Detect which cell encompasses the target text, then output its (X, Y) center coordinate. 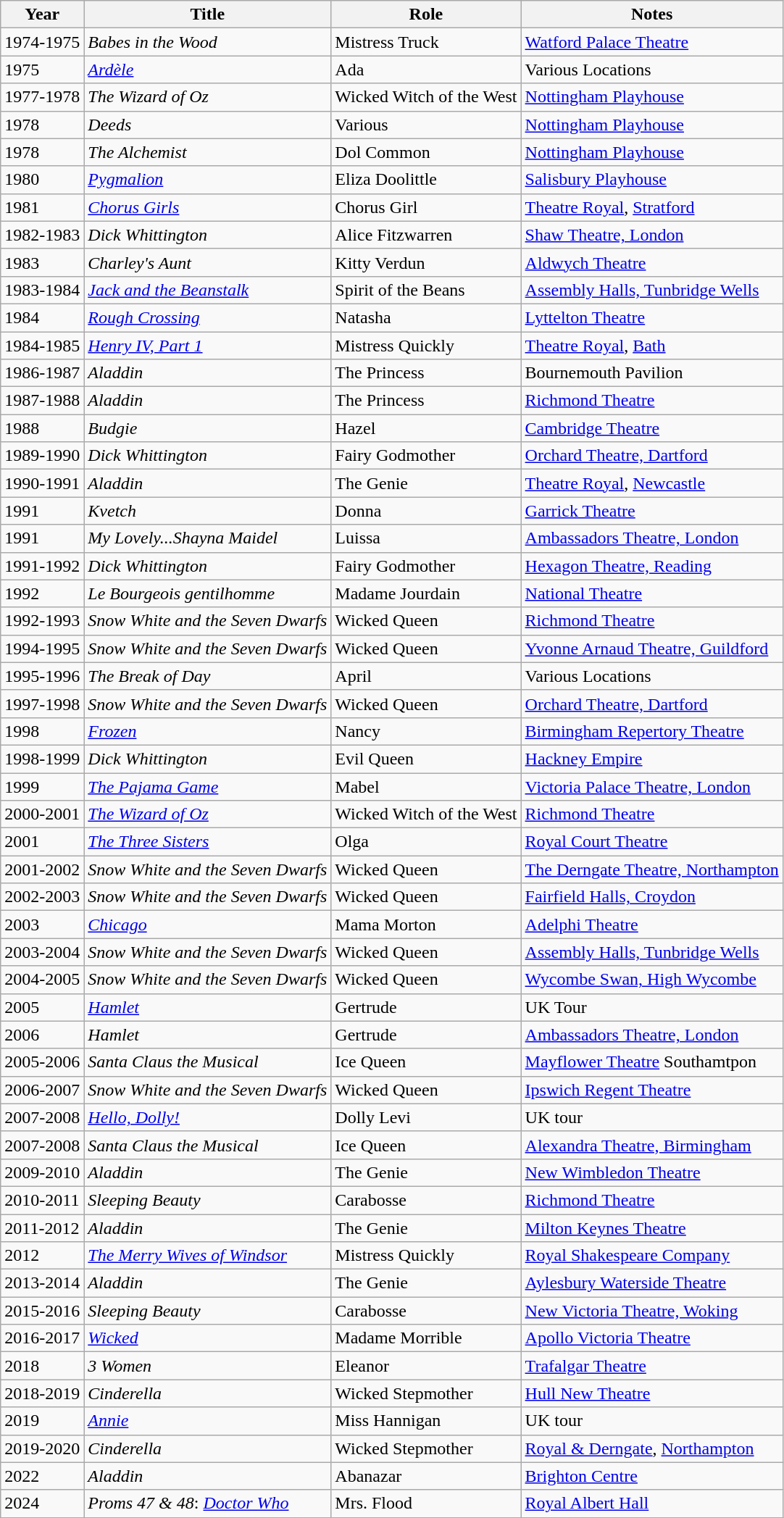
2005-2006 (42, 1062)
Theatre Royal, Newcastle (652, 483)
Aldwych Theatre (652, 262)
Royal Albert Hall (652, 1504)
Yvonne Arnaud Theatre, Guildford (652, 649)
1989-1990 (42, 456)
Lyttelton Theatre (652, 317)
Dol Common (426, 152)
2013-2014 (42, 1283)
Hull New Theatre (652, 1393)
1981 (42, 207)
Birmingham Repertory Theatre (652, 731)
The Derngate Theatre, Northampton (652, 869)
The Three Sisters (207, 842)
1980 (42, 180)
1995-1996 (42, 676)
2006-2007 (42, 1090)
The Pajama Game (207, 786)
Kvetch (207, 511)
1986-1987 (42, 373)
1992 (42, 593)
Hackney Empire (652, 759)
Royal Shakespeare Company (652, 1256)
2019 (42, 1421)
Adelphi Theatre (652, 925)
1990-1991 (42, 483)
Rough Crossing (207, 317)
New Wimbledon Theatre (652, 1172)
Babes in the Wood (207, 42)
2001 (42, 842)
Jack and the Beanstalk (207, 290)
2019-2020 (42, 1448)
Ada (426, 70)
2006 (42, 1035)
Le Bourgeois gentilhomme (207, 593)
Donna (426, 511)
Garrick Theatre (652, 511)
2002-2003 (42, 897)
2003-2004 (42, 952)
1994-1995 (42, 649)
Kitty Verdun (426, 262)
Alice Fitzwarren (426, 235)
2015-2016 (42, 1311)
Deeds (207, 125)
UK Tour (652, 1007)
Cambridge Theatre (652, 428)
Title (207, 14)
Royal Court Theatre (652, 842)
2016-2017 (42, 1338)
2011-2012 (42, 1228)
1983-1984 (42, 290)
Chicago (207, 925)
Eliza Doolittle (426, 180)
My Lovely...Shayna Maidel (207, 538)
1982-1983 (42, 235)
Mayflower Theatre Southamtpon (652, 1062)
1998-1999 (42, 759)
Mrs. Flood (426, 1504)
Role (426, 14)
Abanazar (426, 1476)
Mistress Truck (426, 42)
2024 (42, 1504)
April (426, 676)
Ardèle (207, 70)
Mabel (426, 786)
2009-2010 (42, 1172)
1998 (42, 731)
Notes (652, 14)
1983 (42, 262)
Theatre Royal, Bath (652, 346)
Chorus Girls (207, 207)
Various (426, 125)
Aylesbury Waterside Theatre (652, 1283)
Shaw Theatre, London (652, 235)
Royal & Derngate, Northampton (652, 1448)
Wycombe Swan, High Wycombe (652, 980)
Pygmalion (207, 180)
Luissa (426, 538)
Dolly Levi (426, 1117)
Proms 47 & 48: Doctor Who (207, 1504)
1997-1998 (42, 704)
2003 (42, 925)
2018 (42, 1366)
3 Women (207, 1366)
Madame Morrible (426, 1338)
Charley's Aunt (207, 262)
Henry IV, Part 1 (207, 346)
Mama Morton (426, 925)
Madame Jourdain (426, 593)
1991-1992 (42, 566)
Hazel (426, 428)
Milton Keynes Theatre (652, 1228)
1977-1978 (42, 97)
Trafalgar Theatre (652, 1366)
2004-2005 (42, 980)
The Merry Wives of Windsor (207, 1256)
Alexandra Theatre, Birmingham (652, 1145)
Apollo Victoria Theatre (652, 1338)
National Theatre (652, 593)
Hexagon Theatre, Reading (652, 566)
1999 (42, 786)
Theatre Royal, Stratford (652, 207)
Chorus Girl (426, 207)
1975 (42, 70)
1988 (42, 428)
Hello, Dolly! (207, 1117)
Budgie (207, 428)
Wicked (207, 1338)
2018-2019 (42, 1393)
Spirit of the Beans (426, 290)
Salisbury Playhouse (652, 180)
1987-1988 (42, 401)
1984 (42, 317)
Annie (207, 1421)
Year (42, 14)
2005 (42, 1007)
Evil Queen (426, 759)
Fairfield Halls, Croydon (652, 897)
Olga (426, 842)
Ipswich Regent Theatre (652, 1090)
2022 (42, 1476)
Brighton Centre (652, 1476)
Victoria Palace Theatre, London (652, 786)
1984-1985 (42, 346)
Bournemouth Pavilion (652, 373)
2000-2001 (42, 814)
Frozen (207, 731)
The Break of Day (207, 676)
New Victoria Theatre, Woking (652, 1311)
Natasha (426, 317)
2001-2002 (42, 869)
Eleanor (426, 1366)
The Alchemist (207, 152)
Nancy (426, 731)
2012 (42, 1256)
1992-1993 (42, 621)
Miss Hannigan (426, 1421)
1974-1975 (42, 42)
Watford Palace Theatre (652, 42)
2010-2011 (42, 1200)
